Determine the [X, Y] coordinate at the center of the cell enclosing the given text.  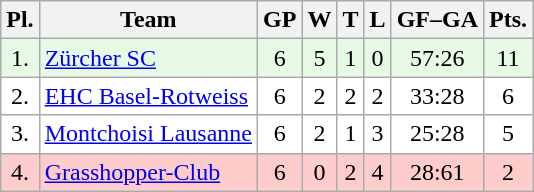
L [378, 20]
Pl. [20, 20]
2. [20, 96]
1. [20, 58]
GP [280, 20]
W [320, 20]
11 [508, 58]
Pts. [508, 20]
57:26 [437, 58]
3 [378, 134]
Montchoisi Lausanne [148, 134]
33:28 [437, 96]
3. [20, 134]
4. [20, 172]
Grasshopper-Club [148, 172]
4 [378, 172]
GF–GA [437, 20]
25:28 [437, 134]
Team [148, 20]
T [350, 20]
EHC Basel-Rotweiss [148, 96]
28:61 [437, 172]
Zürcher SC [148, 58]
